For the text-containing cell, return its midpoint in [X, Y] coordinate format. 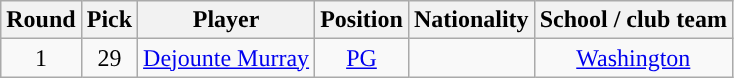
Dejounte Murray [226, 58]
Position [362, 20]
PG [362, 58]
Round [41, 20]
Pick [109, 20]
1 [41, 58]
School / club team [633, 20]
Player [226, 20]
Washington [633, 58]
Nationality [471, 20]
29 [109, 58]
